Identify which cell holds the provided text, then report its [x, y] central coordinate. 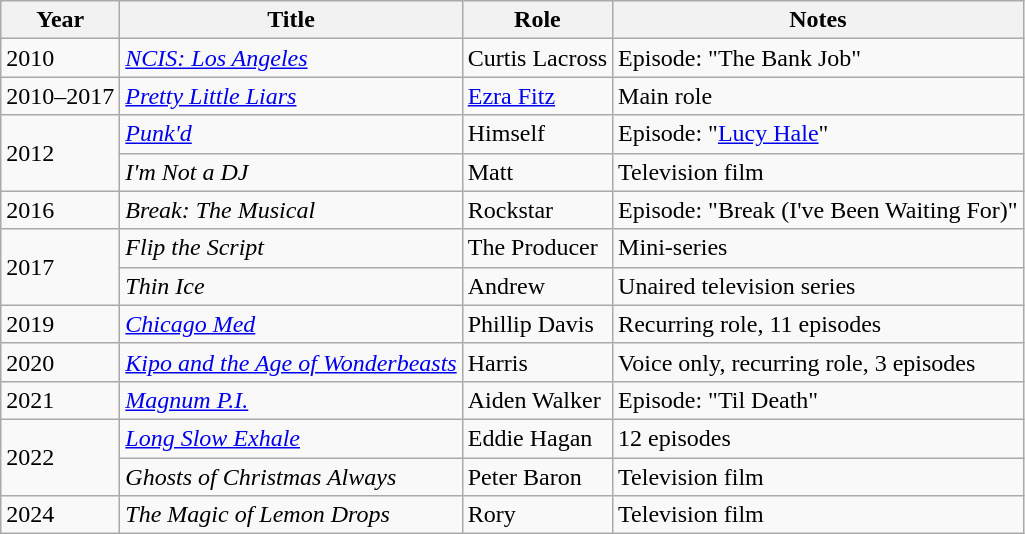
Punk'd [291, 134]
Kipo and the Age of Wonderbeasts [291, 362]
Peter Baron [537, 477]
Chicago Med [291, 324]
Mini-series [818, 248]
Title [291, 20]
Rory [537, 515]
Year [60, 20]
NCIS: Los Angeles [291, 58]
2022 [60, 457]
I'm Not a DJ [291, 172]
2021 [60, 400]
Ghosts of Christmas Always [291, 477]
Magnum P.I. [291, 400]
Phillip Davis [537, 324]
Aiden Walker [537, 400]
Episode: "The Bank Job" [818, 58]
Matt [537, 172]
Episode: "Til Death" [818, 400]
Notes [818, 20]
Voice only, recurring role, 3 episodes [818, 362]
Main role [818, 96]
The Magic of Lemon Drops [291, 515]
Episode: "Lucy Hale" [818, 134]
Rockstar [537, 210]
Recurring role, 11 episodes [818, 324]
Flip the Script [291, 248]
Break: The Musical [291, 210]
Harris [537, 362]
2010–2017 [60, 96]
12 episodes [818, 438]
2010 [60, 58]
2019 [60, 324]
Eddie Hagan [537, 438]
Thin Ice [291, 286]
Long Slow Exhale [291, 438]
Unaired television series [818, 286]
2020 [60, 362]
Role [537, 20]
2017 [60, 267]
Ezra Fitz [537, 96]
2012 [60, 153]
2016 [60, 210]
Andrew [537, 286]
Pretty Little Liars [291, 96]
2024 [60, 515]
The Producer [537, 248]
Himself [537, 134]
Episode: "Break (I've Been Waiting For)" [818, 210]
Curtis Lacross [537, 58]
